Locate the cell with the specified text and output its [x, y] center coordinate. 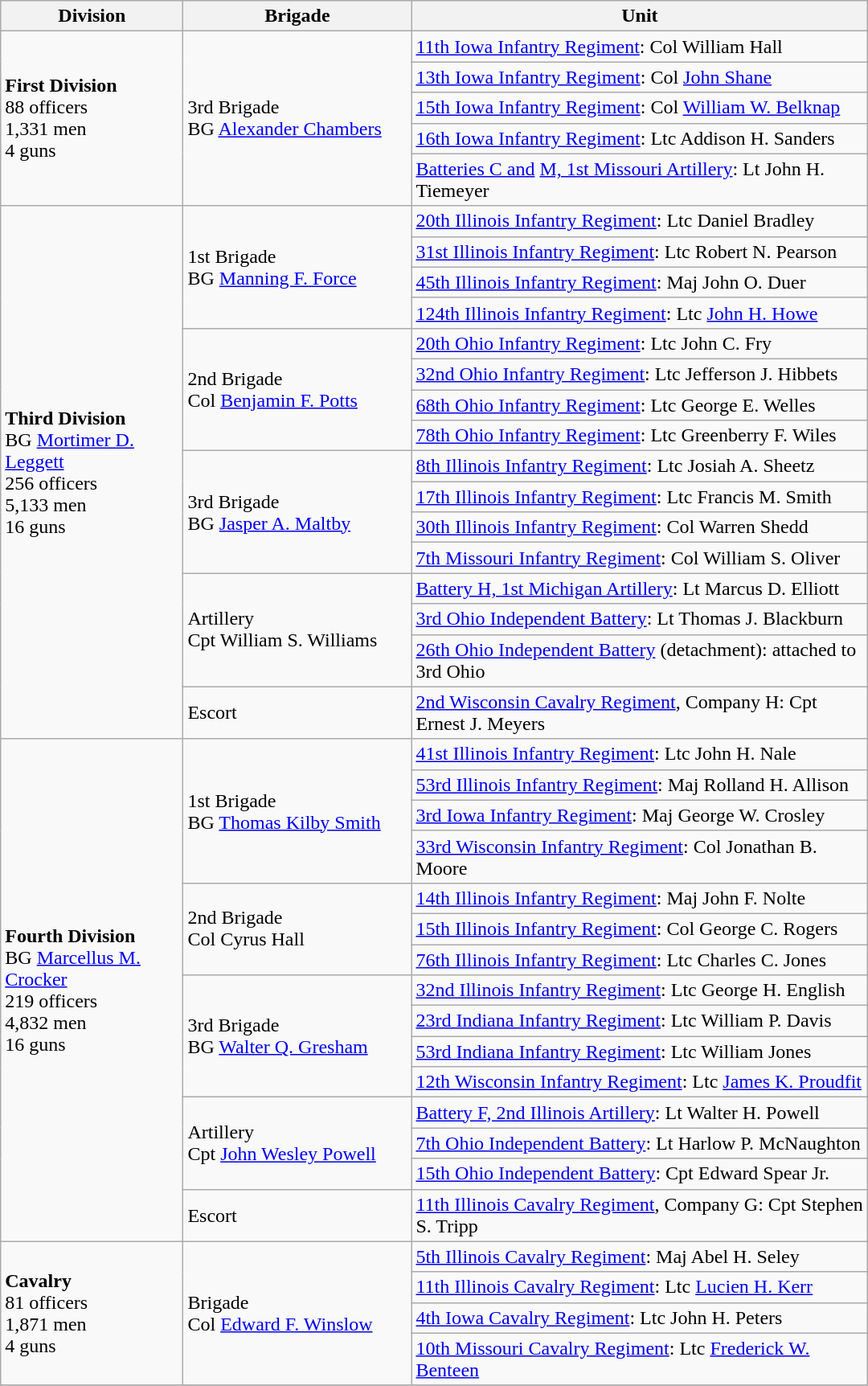
11th Illinois Cavalry Regiment: Ltc Lucien H. Kerr [640, 1287]
7th Missouri Infantry Regiment: Col William S. Oliver [640, 558]
Cavalry81 officers1,871 men4 guns [92, 1314]
33rd Wisconsin Infantry Regiment: Col Jonathan B. Moore [640, 857]
First Division88 officers1,331 men4 guns [92, 119]
20th Illinois Infantry Regiment: Ltc Daniel Bradley [640, 221]
76th Illinois Infantry Regiment: Ltc Charles C. Jones [640, 959]
1st BrigadeBG Manning F. Force [297, 267]
3rd BrigadeBG Alexander Chambers [297, 119]
23rd Indiana Infantry Regiment: Ltc William P. Davis [640, 1021]
20th Ohio Infantry Regiment: Ltc John C. Fry [640, 343]
3rd BrigadeBG Jasper A. Maltby [297, 512]
11th Illinois Cavalry Regiment, Company G: Cpt Stephen S. Tripp [640, 1216]
15th Iowa Infantry Regiment: Col William W. Belknap [640, 108]
14th Illinois Infantry Regiment: Maj John F. Nolte [640, 898]
12th Wisconsin Infantry Regiment: Ltc James K. Proudfit [640, 1082]
Fourth DivisionBG Marcellus M. Crocker219 officers4,832 men16 guns [92, 990]
Brigade [297, 16]
17th Illinois Infantry Regiment: Ltc Francis M. Smith [640, 497]
32nd Illinois Infantry Regiment: Ltc George H. English [640, 990]
4th Iowa Cavalry Regiment: Ltc John H. Peters [640, 1318]
13th Iowa Infantry Regiment: Col John Shane [640, 77]
2nd Wisconsin Cavalry Regiment, Company H: Cpt Ernest J. Meyers [640, 712]
Battery F, 2nd Illinois Artillery: Lt Walter H. Powell [640, 1113]
26th Ohio Independent Battery (detachment): attached to 3rd Ohio [640, 661]
Division [92, 16]
2nd BrigadeCol Cyrus Hall [297, 929]
Batteries C and M, 1st Missouri Artillery: Lt John H. Tiemeyer [640, 180]
15th Illinois Infantry Regiment: Col George C. Rogers [640, 929]
BrigadeCol Edward F. Winslow [297, 1314]
53rd Illinois Infantry Regiment: Maj Rolland H. Allison [640, 785]
Battery H, 1st Michigan Artillery: Lt Marcus D. Elliott [640, 588]
ArtilleryCpt William S. Williams [297, 630]
5th Illinois Cavalry Regiment: Maj Abel H. Seley [640, 1257]
ArtilleryCpt John Wesley Powell [297, 1143]
41st Illinois Infantry Regiment: Ltc John H. Nale [640, 754]
31st Illinois Infantry Regiment: Ltc Robert N. Pearson [640, 252]
2nd BrigadeCol Benjamin F. Potts [297, 389]
45th Illinois Infantry Regiment: Maj John O. Duer [640, 282]
Third DivisionBG Mortimer D. Leggett256 officers5,133 men16 guns [92, 473]
3rd Iowa Infantry Regiment: Maj George W. Crosley [640, 815]
Unit [640, 16]
3rd BrigadeBG Walter Q. Gresham [297, 1036]
78th Ohio Infantry Regiment: Ltc Greenberry F. Wiles [640, 436]
16th Iowa Infantry Regiment: Ltc Addison H. Sanders [640, 138]
11th Iowa Infantry Regiment: Col William Hall [640, 47]
1st BrigadeBG Thomas Kilby Smith [297, 810]
53rd Indiana Infantry Regiment: Ltc William Jones [640, 1052]
7th Ohio Independent Battery: Lt Harlow P. McNaughton [640, 1143]
10th Missouri Cavalry Regiment: Ltc Frederick W. Benteen [640, 1359]
124th Illinois Infantry Regiment: Ltc John H. Howe [640, 313]
8th Illinois Infantry Regiment: Ltc Josiah A. Sheetz [640, 466]
3rd Ohio Independent Battery: Lt Thomas J. Blackburn [640, 619]
30th Illinois Infantry Regiment: Col Warren Shedd [640, 527]
15th Ohio Independent Battery: Cpt Edward Spear Jr. [640, 1174]
68th Ohio Infantry Regiment: Ltc George E. Welles [640, 404]
32nd Ohio Infantry Regiment: Ltc Jefferson J. Hibbets [640, 374]
